Scan for the cell matching the given text and deliver its [x, y] coordinate at center. 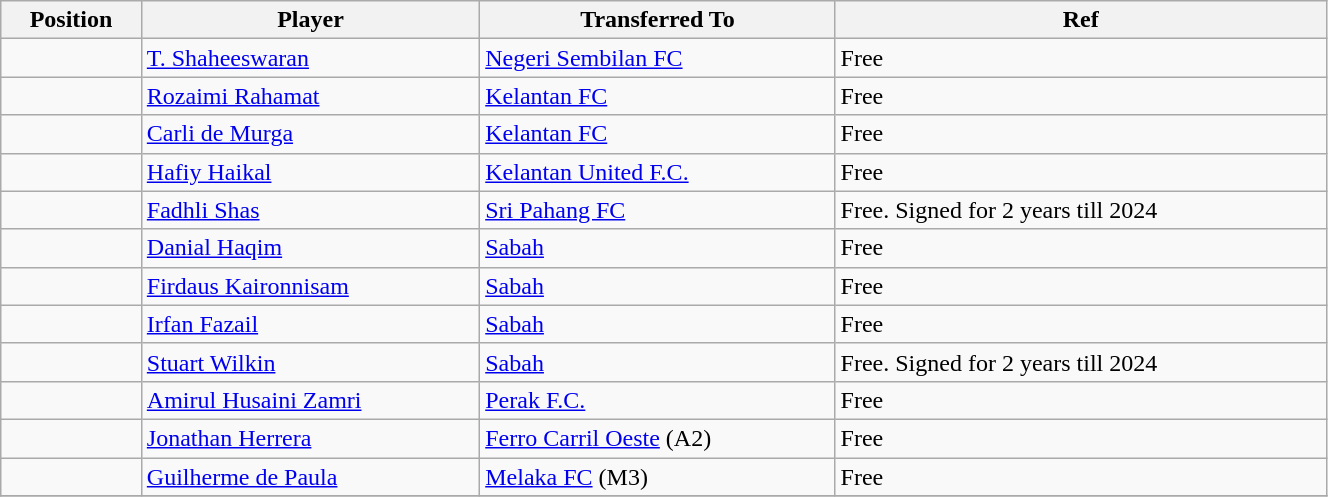
Sri Pahang FC [658, 210]
Irfan Fazail [310, 324]
T. Shaheeswaran [310, 58]
Amirul Husaini Zamri [310, 400]
Hafiy Haikal [310, 172]
Perak F.C. [658, 400]
Player [310, 20]
Ferro Carril Oeste (A2) [658, 438]
Ref [1080, 20]
Danial Haqim [310, 248]
Stuart Wilkin [310, 362]
Guilherme de Paula [310, 477]
Carli de Murga [310, 134]
Melaka FC (M3) [658, 477]
Fadhli Shas [310, 210]
Rozaimi Rahamat [310, 96]
Firdaus Kaironnisam [310, 286]
Position [72, 20]
Negeri Sembilan FC [658, 58]
Kelantan United F.C. [658, 172]
Transferred To [658, 20]
Jonathan Herrera [310, 438]
